From the cell containing the given text, extract its center point as (x, y) coordinate. 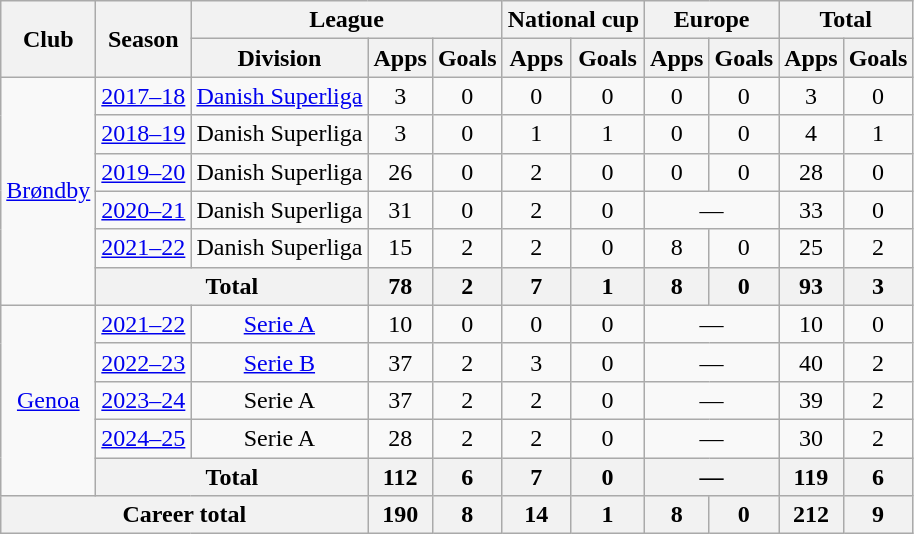
2017–18 (144, 96)
93 (811, 286)
Genoa (48, 400)
30 (811, 438)
National cup (573, 20)
9 (878, 515)
112 (400, 477)
119 (811, 477)
2024–25 (144, 438)
39 (811, 400)
Career total (184, 515)
Brøndby (48, 191)
Europe (712, 20)
Division (280, 58)
Club (48, 39)
2020–21 (144, 210)
40 (811, 362)
25 (811, 248)
26 (400, 172)
2019–20 (144, 172)
Season (144, 39)
15 (400, 248)
190 (400, 515)
League (346, 20)
2023–24 (144, 400)
2018–19 (144, 134)
4 (811, 134)
14 (536, 515)
31 (400, 210)
212 (811, 515)
Serie B (280, 362)
2022–23 (144, 362)
33 (811, 210)
78 (400, 286)
